Pinpoint the cell where the given text exists, returning its [X, Y] midpoint coordinate. 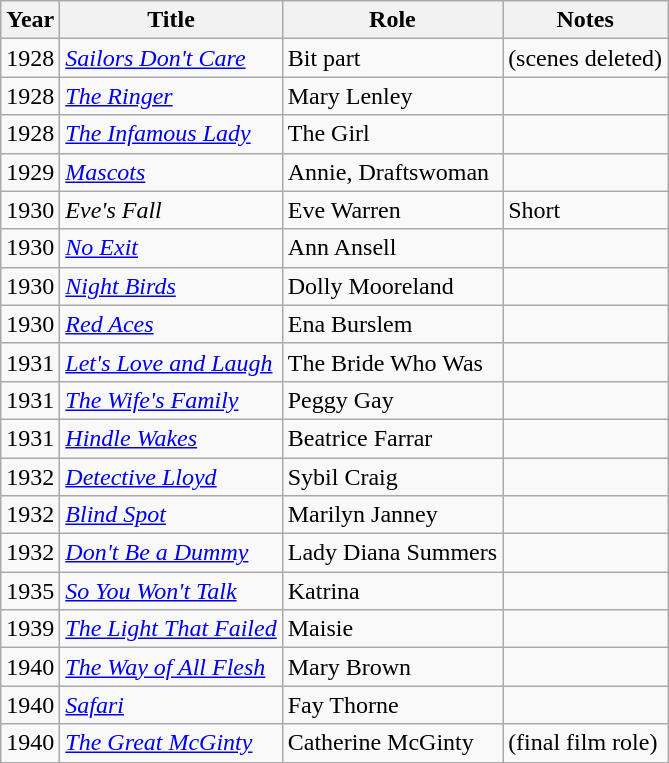
Ann Ansell [392, 248]
1935 [30, 591]
Short [586, 210]
Eve Warren [392, 210]
Sailors Don't Care [171, 58]
Beatrice Farrar [392, 438]
No Exit [171, 248]
Safari [171, 705]
(final film role) [586, 743]
Dolly Mooreland [392, 286]
Let's Love and Laugh [171, 362]
The Way of All Flesh [171, 667]
Night Birds [171, 286]
The Infamous Lady [171, 134]
Katrina [392, 591]
So You Won't Talk [171, 591]
Bit part [392, 58]
1939 [30, 629]
The Light That Failed [171, 629]
Mascots [171, 172]
Don't Be a Dummy [171, 553]
Mary Brown [392, 667]
Red Aces [171, 324]
Ena Burslem [392, 324]
Hindle Wakes [171, 438]
Mary Lenley [392, 96]
Year [30, 20]
Fay Thorne [392, 705]
Marilyn Janney [392, 515]
Eve's Fall [171, 210]
1929 [30, 172]
The Ringer [171, 96]
Notes [586, 20]
Peggy Gay [392, 400]
The Bride Who Was [392, 362]
Sybil Craig [392, 477]
Blind Spot [171, 515]
(scenes deleted) [586, 58]
Annie, Draftswoman [392, 172]
The Great McGinty [171, 743]
Lady Diana Summers [392, 553]
The Girl [392, 134]
Catherine McGinty [392, 743]
Maisie [392, 629]
Title [171, 20]
The Wife's Family [171, 400]
Role [392, 20]
Detective Lloyd [171, 477]
